Pinpoint the cell where the given text exists, returning its [x, y] midpoint coordinate. 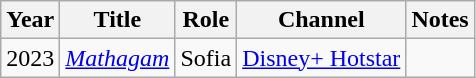
Sofia [206, 58]
Mathagam [118, 58]
Notes [440, 20]
Disney+ Hotstar [322, 58]
Year [30, 20]
Channel [322, 20]
Role [206, 20]
2023 [30, 58]
Title [118, 20]
